For the text-containing cell, return its midpoint in (X, Y) coordinate format. 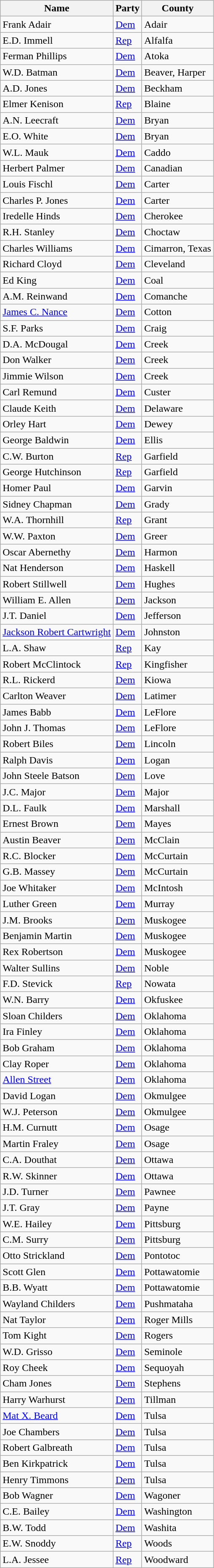
Austin Beaver (57, 840)
Nowata (177, 984)
Cotton (177, 312)
Ira Finley (57, 1032)
Payne (177, 1208)
Greer (177, 536)
Washita (177, 1528)
Jefferson (177, 616)
John J. Thomas (57, 728)
Grady (177, 504)
Clay Roper (57, 1064)
Kiowa (177, 680)
R.C. Blocker (57, 856)
George Hutchinson (57, 472)
W.W. Paxton (57, 536)
Cherokee (177, 216)
Kay (177, 648)
Okfuskee (177, 1000)
Delaware (177, 408)
Ernest Brown (57, 824)
W.D. Grisso (57, 1352)
Coal (177, 280)
Elmer Kenison (57, 104)
Garvin (177, 488)
Ellis (177, 440)
Ed King (57, 280)
Joe Whitaker (57, 888)
John Steele Batson (57, 776)
David Logan (57, 1096)
W.E. Hailey (57, 1224)
Orley Hart (57, 424)
Cleveland (177, 264)
Benjamin Martin (57, 936)
A.N. Leecraft (57, 120)
H.M. Curnutt (57, 1128)
Louis Fischl (57, 184)
Stephens (177, 1384)
F.D. Stevick (57, 984)
Nat Henderson (57, 568)
Seminole (177, 1352)
W.D. Batman (57, 72)
J.C. Major (57, 792)
George Baldwin (57, 440)
Henry Timmons (57, 1479)
Lincoln (177, 744)
Murray (177, 904)
R.H. Stanley (57, 232)
Herbert Palmer (57, 168)
E.W. Snoddy (57, 1544)
Comanche (177, 296)
B.W. Todd (57, 1528)
Pushmataha (177, 1304)
W.A. Thornhill (57, 520)
Richard Cloyd (57, 264)
Homer Paul (57, 488)
Claude Keith (57, 408)
L.A. Jessee (57, 1560)
Logan (177, 760)
J.D. Turner (57, 1192)
Adair (177, 24)
Don Walker (57, 360)
Noble (177, 968)
Rex Robertson (57, 952)
B.B. Wyatt (57, 1288)
Mat X. Beard (57, 1415)
County (177, 8)
Haskell (177, 568)
James Babb (57, 712)
W.N. Barry (57, 1000)
Custer (177, 392)
Cimarron, Texas (177, 248)
Ferman Phillips (57, 56)
D.A. McDougal (57, 344)
L.A. Shaw (57, 648)
Robert Stillwell (57, 584)
Major (177, 792)
Cham Jones (57, 1384)
Name (57, 8)
Beaver, Harper (177, 72)
Joe Chambers (57, 1431)
William E. Allen (57, 600)
D.L. Faulk (57, 808)
Jimmie Wilson (57, 376)
Party (127, 8)
C.M. Surry (57, 1240)
Harmon (177, 552)
Sidney Chapman (57, 504)
W.J. Peterson (57, 1112)
Roy Cheek (57, 1368)
J.T. Gray (57, 1208)
Wagoner (177, 1496)
Roger Mills (177, 1320)
Frank Adair (57, 24)
Robert McClintock (57, 664)
Craig (177, 328)
Washington (177, 1512)
Beckham (177, 88)
Tom Kight (57, 1336)
J.M. Brooks (57, 920)
Bob Wagner (57, 1496)
McIntosh (177, 888)
Allen Street (57, 1080)
Nat Taylor (57, 1320)
Ben Kirkpatrick (57, 1463)
Hughes (177, 584)
Pontotoc (177, 1256)
Dewey (177, 424)
Tillman (177, 1400)
Iredelle Hinds (57, 216)
A.D. Jones (57, 88)
Sequoyah (177, 1368)
Charles Williams (57, 248)
Martin Fraley (57, 1144)
Woodward (177, 1560)
Charles P. Jones (57, 200)
Otto Strickland (57, 1256)
Pawnee (177, 1192)
Latimer (177, 696)
Mayes (177, 824)
R.L. Rickerd (57, 680)
Scott Glen (57, 1272)
Ralph Davis (57, 760)
R.W. Skinner (57, 1176)
Robert Biles (57, 744)
Carl Remund (57, 392)
E.O. White (57, 136)
Johnston (177, 632)
S.F. Parks (57, 328)
Carlton Weaver (57, 696)
Walter Sullins (57, 968)
Marshall (177, 808)
Caddo (177, 152)
Jackson Robert Cartwright (57, 632)
Harry Warhurst (57, 1400)
Robert Galbreath (57, 1447)
Atoka (177, 56)
Alfalfa (177, 40)
Wayland Childers (57, 1304)
Kingfisher (177, 664)
A.M. Reinwand (57, 296)
C.W. Burton (57, 456)
C.A. Douthat (57, 1160)
Choctaw (177, 232)
C.E. Bailey (57, 1512)
Sloan Childers (57, 1016)
McClain (177, 840)
Luther Green (57, 904)
Rogers (177, 1336)
James C. Nance (57, 312)
Grant (177, 520)
Bob Graham (57, 1048)
Jackson (177, 600)
Canadian (177, 168)
W.L. Mauk (57, 152)
Love (177, 776)
Oscar Abernethy (57, 552)
Blaine (177, 104)
G.B. Massey (57, 872)
Woods (177, 1544)
E.D. Immell (57, 40)
J.T. Daniel (57, 616)
